For the text-containing cell, return its midpoint in (x, y) coordinate format. 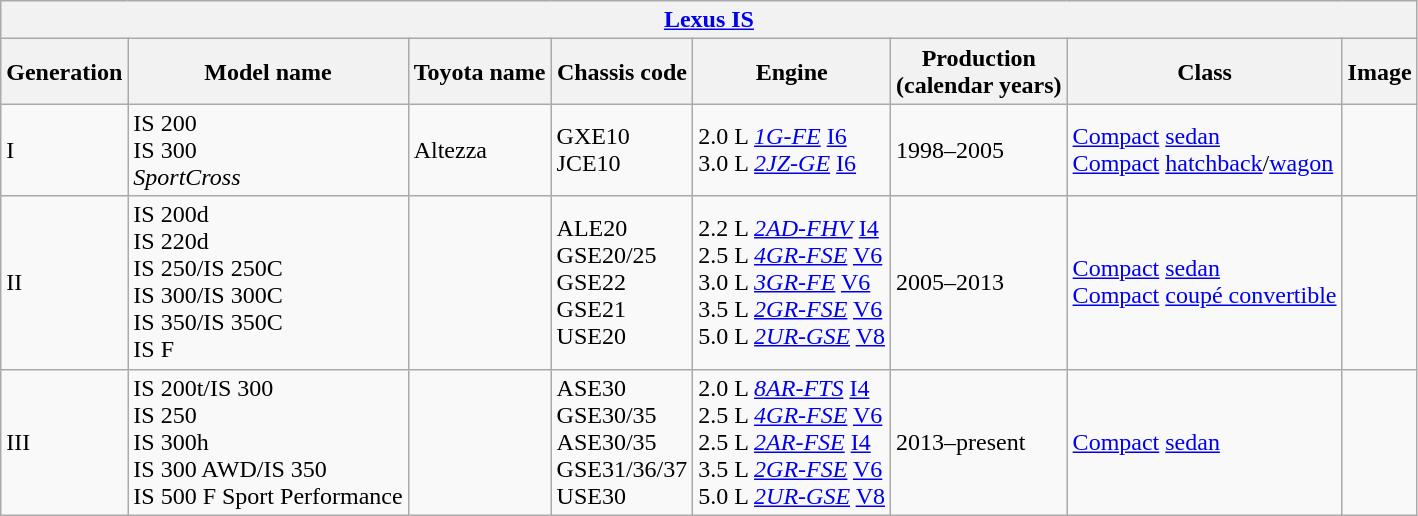
Altezza (480, 150)
I (64, 150)
Compact sedanCompact coupé convertible (1204, 282)
Class (1204, 72)
Image (1380, 72)
Compact sedan (1204, 442)
Chassis code (622, 72)
2013–present (980, 442)
2.0 L 1G-FE I63.0 L 2JZ-GE I6 (792, 150)
II (64, 282)
Toyota name (480, 72)
Compact sedanCompact hatchback/wagon (1204, 150)
IS 200t/IS 300IS 250IS 300hIS 300 AWD/IS 350IS 500 F Sport Performance (268, 442)
Lexus IS (709, 20)
ASE30GSE30/35ASE30/35GSE31/36/37USE30 (622, 442)
Engine (792, 72)
1998–2005 (980, 150)
2005–2013 (980, 282)
IS 200dIS 220dIS 250/IS 250CIS 300/IS 300CIS 350/IS 350CIS F (268, 282)
GXE10JCE10 (622, 150)
IS 200IS 300SportCross (268, 150)
2.2 L 2AD-FHV I42.5 L 4GR-FSE V63.0 L 3GR-FE V63.5 L 2GR-FSE V65.0 L 2UR-GSE V8 (792, 282)
III (64, 442)
Model name (268, 72)
Production(calendar years) (980, 72)
2.0 L 8AR-FTS I42.5 L 4GR-FSE V62.5 L 2AR-FSE I43.5 L 2GR-FSE V65.0 L 2UR-GSE V8 (792, 442)
ALE20GSE20/25GSE22GSE21USE20 (622, 282)
Generation (64, 72)
